Pinpoint the cell where the given text exists, returning its [X, Y] midpoint coordinate. 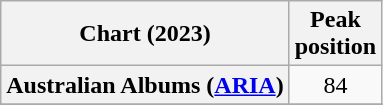
Australian Albums (ARIA) [145, 85]
84 [335, 85]
Chart (2023) [145, 34]
Peakposition [335, 34]
